Return the [x, y] coordinate for the center point of the cell that contains the specified text.  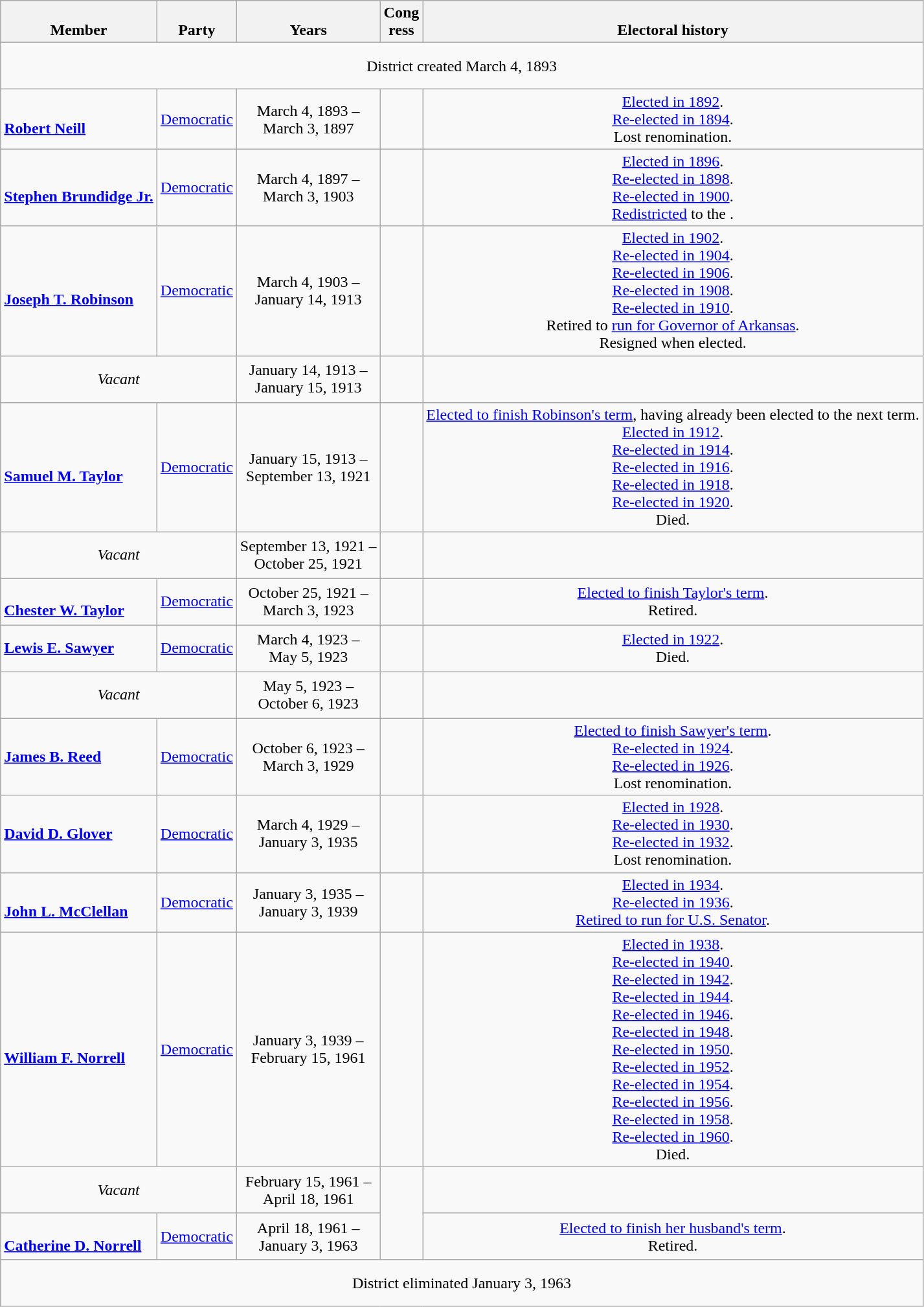
Robert Neill [79, 119]
Elected in 1934.Re-elected in 1936.Retired to run for U.S. Senator. [673, 902]
January 3, 1939 –February 15, 1961 [308, 1049]
October 6, 1923 –March 3, 1929 [308, 756]
January 3, 1935 –January 3, 1939 [308, 902]
David D. Glover [79, 834]
May 5, 1923 –October 6, 1923 [308, 695]
Joseph T. Robinson [79, 291]
Electoral history [673, 22]
January 15, 1913 –September 13, 1921 [308, 467]
Elected in 1928.Re-elected in 1930.Re-elected in 1932.Lost renomination. [673, 834]
Member [79, 22]
Congress [401, 22]
Party [197, 22]
Elected to finish Sawyer's term.Re-elected in 1924.Re-elected in 1926.Lost renomination. [673, 756]
September 13, 1921 –October 25, 1921 [308, 555]
Elected to finish her husband's term.Retired. [673, 1236]
Elected to finish Taylor's term.Retired. [673, 602]
Samuel M. Taylor [79, 467]
April 18, 1961 –January 3, 1963 [308, 1236]
Elected in 1896.Re-elected in 1898.Re-elected in 1900.Redistricted to the . [673, 188]
Stephen Brundidge Jr. [79, 188]
March 4, 1903 –January 14, 1913 [308, 291]
Elected in 1922.Died. [673, 648]
March 4, 1897 –March 3, 1903 [308, 188]
William F. Norrell [79, 1049]
February 15, 1961 –April 18, 1961 [308, 1190]
March 4, 1929 –January 3, 1935 [308, 834]
John L. McClellan [79, 902]
Elected in 1892.Re-elected in 1894.Lost renomination. [673, 119]
March 4, 1923 –May 5, 1923 [308, 648]
January 14, 1913 –January 15, 1913 [308, 379]
James B. Reed [79, 756]
District created March 4, 1893 [462, 66]
Years [308, 22]
Lewis E. Sawyer [79, 648]
District eliminated January 3, 1963 [462, 1283]
October 25, 1921 –March 3, 1923 [308, 602]
March 4, 1893 –March 3, 1897 [308, 119]
Chester W. Taylor [79, 602]
Catherine D. Norrell [79, 1236]
